Provide the [X, Y] coordinate of the cell's center where the given text is located.  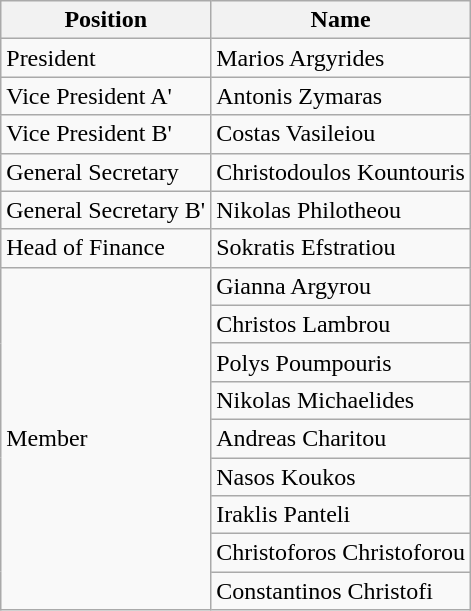
Member [106, 438]
Andreas Charitou [341, 438]
President [106, 58]
Gianna Argyrou [341, 286]
Vice President A' [106, 96]
Vice President B' [106, 134]
Nikolas Michaelides [341, 400]
Constantinos Christofi [341, 591]
Name [341, 20]
General Secretary B' [106, 210]
Head of Finance [106, 248]
Marios Argyrides [341, 58]
General Secretary [106, 172]
Christoforos Christoforou [341, 553]
Christodoulos Kountouris [341, 172]
Costas Vasileiou [341, 134]
Antonis Zymaras [341, 96]
Sokratis Efstratiou [341, 248]
Iraklis Panteli [341, 515]
Nasos Koukos [341, 477]
Position [106, 20]
Christos Lambrou [341, 324]
Polys Poumpouris [341, 362]
Nikolas Philotheou [341, 210]
